Determine the (X, Y) coordinate at the center of the cell enclosing the given text.  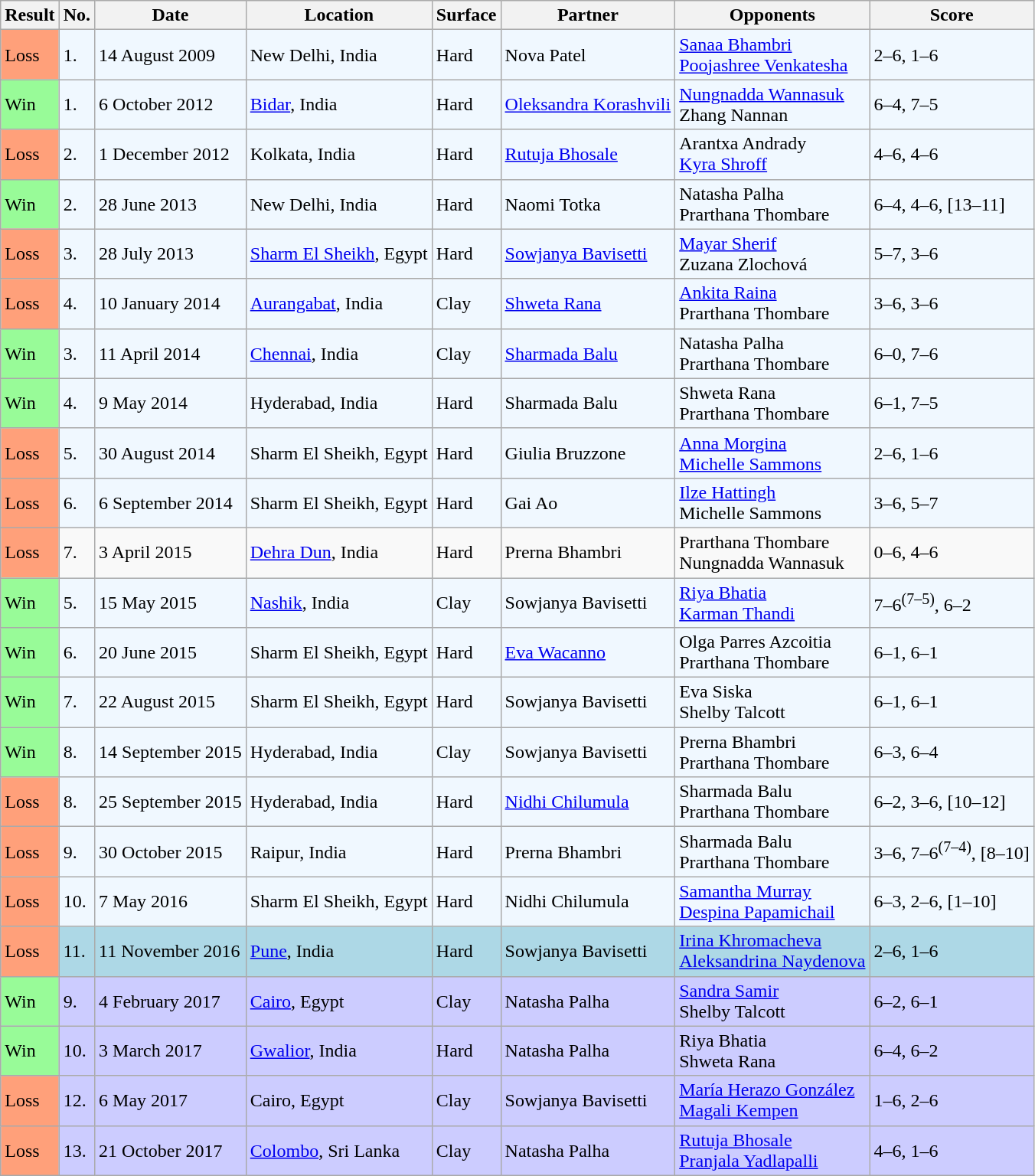
Samantha Murray Despina Papamichail (772, 902)
20 June 2015 (171, 652)
Shweta Rana (588, 303)
Chennai, India (338, 354)
28 June 2013 (171, 204)
15 May 2015 (171, 602)
25 September 2015 (171, 802)
6–4, 7–5 (952, 104)
Nungnadda Wannasuk Zhang Nannan (772, 104)
6 September 2014 (171, 502)
Prerna Bhambri Prarthana Thombare (772, 752)
11 November 2016 (171, 951)
Partner (588, 15)
Opponents (772, 15)
María Herazo González Magali Kempen (772, 1101)
4–6, 1–6 (952, 1150)
6–3, 2–6, [1–10] (952, 902)
Anna Morgina Michelle Sammons (772, 453)
3 April 2015 (171, 553)
6–2, 3–6, [10–12] (952, 802)
10 January 2014 (171, 303)
Colombo, Sri Lanka (338, 1150)
3–6, 3–6 (952, 303)
Kolkata, India (338, 155)
Aurangabat, India (338, 303)
Ilze Hattingh Michelle Sammons (772, 502)
Mayar Sherif Zuzana Zlochová (772, 254)
7 May 2016 (171, 902)
Nashik, India (338, 602)
12. (77, 1101)
6–3, 6–4 (952, 752)
3–6, 7–6(7–4), [8–10] (952, 851)
22 August 2015 (171, 703)
9 May 2014 (171, 403)
6–1, 7–5 (952, 403)
11 April 2014 (171, 354)
Location (338, 15)
21 October 2017 (171, 1150)
Oleksandra Korashvili (588, 104)
Dehra Dun, India (338, 553)
28 July 2013 (171, 254)
Prarthana Thombare Nungnadda Wannasuk (772, 553)
Gai Ao (588, 502)
Nova Patel (588, 55)
3 March 2017 (171, 1050)
Eva Siska Shelby Talcott (772, 703)
0–6, 4–6 (952, 553)
4–6, 4–6 (952, 155)
Rutuja Bhosale Pranjala Yadlapalli (772, 1150)
Gwalior, India (338, 1050)
Surface (466, 15)
Bidar, India (338, 104)
6 May 2017 (171, 1101)
Sandra Samir Shelby Talcott (772, 1001)
11. (77, 951)
6 October 2012 (171, 104)
Riya Bhatia Karman Thandi (772, 602)
Score (952, 15)
Rutuja Bhosale (588, 155)
6–2, 6–1 (952, 1001)
Shweta Rana Prarthana Thombare (772, 403)
6–4, 4–6, [13–11] (952, 204)
Ankita Raina Prarthana Thombare (772, 303)
Riya Bhatia Shweta Rana (772, 1050)
Eva Wacanno (588, 652)
Pune, India (338, 951)
5–7, 3–6 (952, 254)
3–6, 5–7 (952, 502)
Result (30, 15)
14 September 2015 (171, 752)
4 February 2017 (171, 1001)
Arantxa Andrady Kyra Shroff (772, 155)
Date (171, 15)
Giulia Bruzzone (588, 453)
Sanaa Bhambri Poojashree Venkatesha (772, 55)
30 October 2015 (171, 851)
Olga Parres Azcoitia Prarthana Thombare (772, 652)
7–6(7–5), 6–2 (952, 602)
Naomi Totka (588, 204)
1 December 2012 (171, 155)
14 August 2009 (171, 55)
6–0, 7–6 (952, 354)
1–6, 2–6 (952, 1101)
30 August 2014 (171, 453)
6–4, 6–2 (952, 1050)
13. (77, 1150)
Raipur, India (338, 851)
Irina Khromacheva Aleksandrina Naydenova (772, 951)
No. (77, 15)
